Locate the cell with the specified text and output its [X, Y] center coordinate. 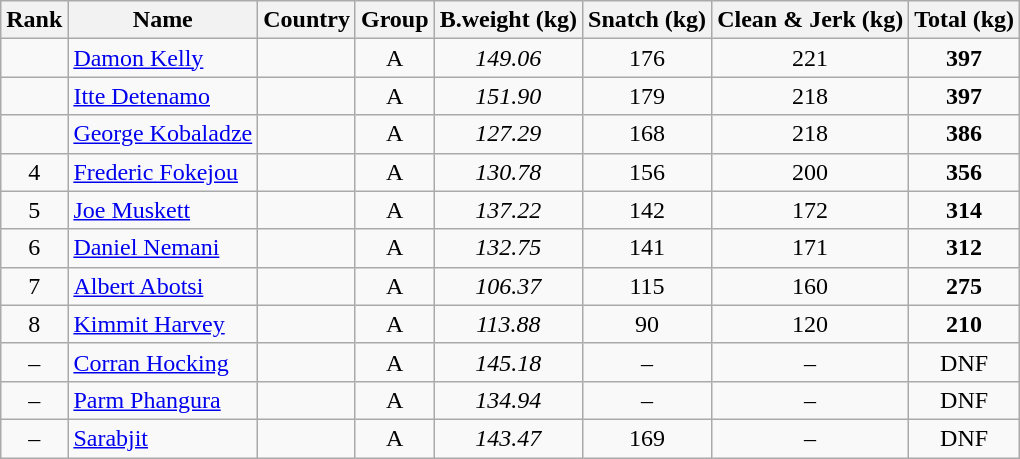
312 [964, 248]
171 [810, 248]
Sarabjit [163, 438]
130.78 [508, 172]
Joe Muskett [163, 210]
127.29 [508, 134]
Rank [34, 20]
169 [648, 438]
7 [34, 286]
386 [964, 134]
B.weight (kg) [508, 20]
149.06 [508, 58]
168 [648, 134]
179 [648, 96]
160 [810, 286]
134.94 [508, 400]
Parm Phangura [163, 400]
Albert Abotsi [163, 286]
90 [648, 324]
Total (kg) [964, 20]
Clean & Jerk (kg) [810, 20]
Group [394, 20]
143.47 [508, 438]
200 [810, 172]
4 [34, 172]
George Kobaladze [163, 134]
Damon Kelly [163, 58]
Snatch (kg) [648, 20]
137.22 [508, 210]
8 [34, 324]
6 [34, 248]
106.37 [508, 286]
120 [810, 324]
151.90 [508, 96]
221 [810, 58]
113.88 [508, 324]
Country [307, 20]
Corran Hocking [163, 362]
314 [964, 210]
210 [964, 324]
5 [34, 210]
Name [163, 20]
176 [648, 58]
Kimmit Harvey [163, 324]
356 [964, 172]
Daniel Nemani [163, 248]
115 [648, 286]
145.18 [508, 362]
Frederic Fokejou [163, 172]
141 [648, 248]
Itte Detenamo [163, 96]
142 [648, 210]
275 [964, 286]
156 [648, 172]
132.75 [508, 248]
172 [810, 210]
